Extract the [x, y] coordinate from the center of the cell holding the provided text.  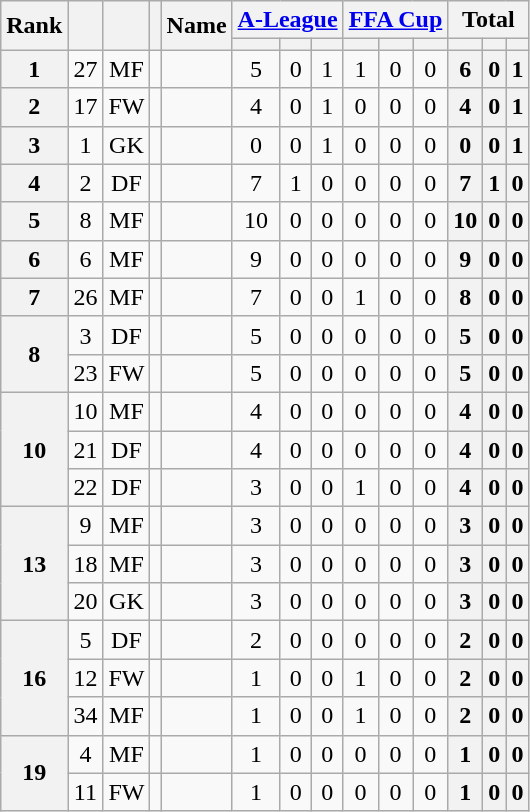
20 [86, 602]
Name [196, 26]
19 [34, 773]
Rank [34, 26]
11 [86, 792]
23 [86, 373]
26 [86, 297]
16 [34, 678]
13 [34, 564]
FFA Cup [396, 20]
A-League [288, 20]
Total [488, 20]
12 [86, 678]
27 [86, 69]
34 [86, 716]
22 [86, 488]
17 [86, 107]
21 [86, 449]
18 [86, 564]
